Provide the [x, y] coordinate of the cell's center where the given text is located.  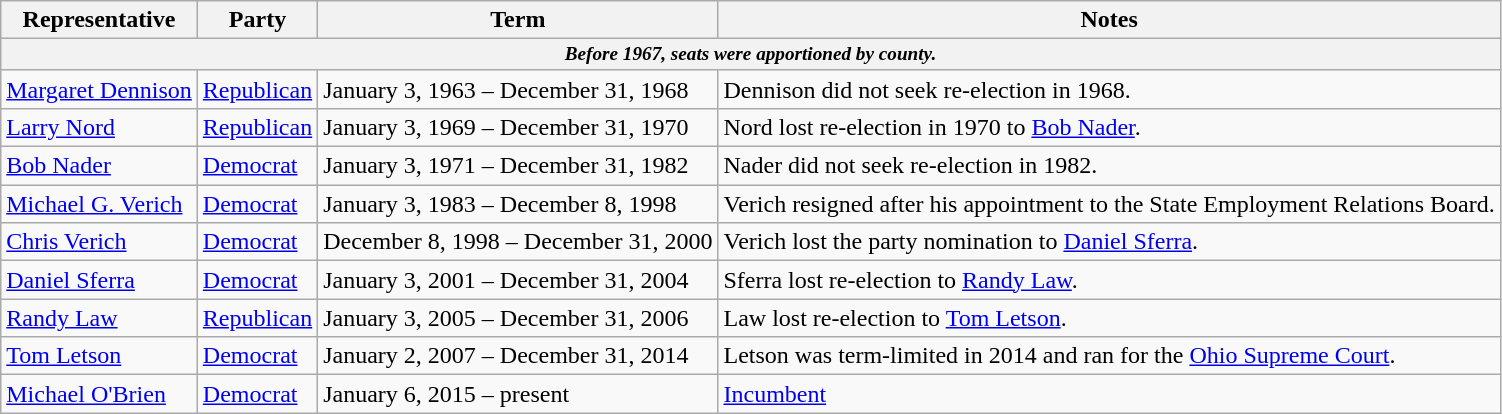
Nader did not seek re-election in 1982. [1109, 166]
Margaret Dennison [100, 89]
Larry Nord [100, 128]
Randy Law [100, 318]
Law lost re-election to Tom Letson. [1109, 318]
Notes [1109, 20]
Chris Verich [100, 242]
January 3, 1971 – December 31, 1982 [518, 166]
Daniel Sferra [100, 280]
January 3, 1969 – December 31, 1970 [518, 128]
January 3, 1983 – December 8, 1998 [518, 204]
Michael G. Verich [100, 204]
January 3, 1963 – December 31, 1968 [518, 89]
Dennison did not seek re-election in 1968. [1109, 89]
December 8, 1998 – December 31, 2000 [518, 242]
Incumbent [1109, 394]
Sferra lost re-election to Randy Law. [1109, 280]
January 3, 2005 – December 31, 2006 [518, 318]
Nord lost re-election in 1970 to Bob Nader. [1109, 128]
Party [257, 20]
Representative [100, 20]
Term [518, 20]
Verich lost the party nomination to Daniel Sferra. [1109, 242]
January 6, 2015 – present [518, 394]
Verich resigned after his appointment to the State Employment Relations Board. [1109, 204]
Michael O'Brien [100, 394]
January 3, 2001 – December 31, 2004 [518, 280]
January 2, 2007 – December 31, 2014 [518, 356]
Before 1967, seats were apportioned by county. [750, 55]
Tom Letson [100, 356]
Letson was term-limited in 2014 and ran for the Ohio Supreme Court. [1109, 356]
Bob Nader [100, 166]
